Scan for the cell matching the given text and deliver its [X, Y] coordinate at center. 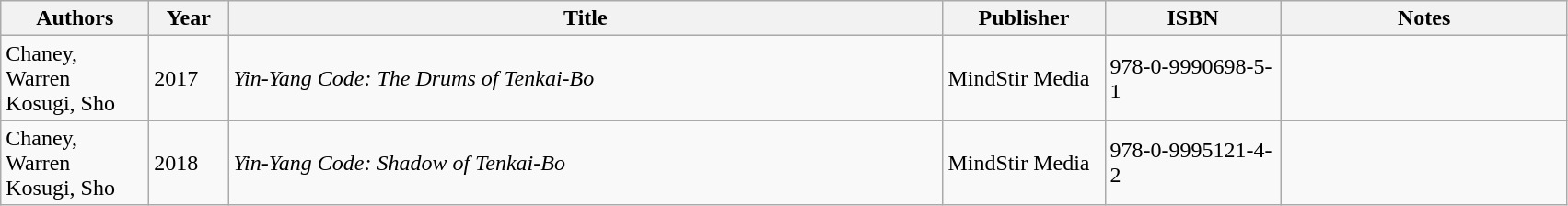
Yin-Yang Code: The Drums of Tenkai-Bo [586, 78]
978-0-9990698-5-1 [1193, 78]
Year [189, 18]
Yin-Yang Code: Shadow of Tenkai-Bo [586, 163]
2018 [189, 163]
Notes [1423, 18]
Publisher [1024, 18]
2017 [189, 78]
ISBN [1193, 18]
Authors [75, 18]
Title [586, 18]
978-0-9995121-4-2 [1193, 163]
